Return the (X, Y) coordinate for the center point of the cell that contains the specified text.  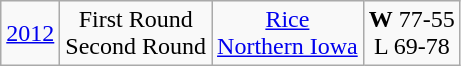
2012 (30, 34)
RiceNorthern Iowa (288, 34)
W 77-55L 69-78 (412, 34)
First RoundSecond Round (136, 34)
